Capture the cell that displays the provided text and extract its (X, Y) central coordinate. 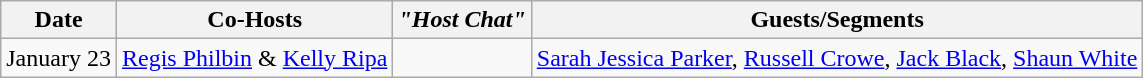
January 23 (59, 58)
"Host Chat" (462, 20)
Regis Philbin & Kelly Ripa (254, 58)
Guests/Segments (837, 20)
Date (59, 20)
Co-Hosts (254, 20)
Sarah Jessica Parker, Russell Crowe, Jack Black, Shaun White (837, 58)
